Locate the cell with the specified text and output its [X, Y] center coordinate. 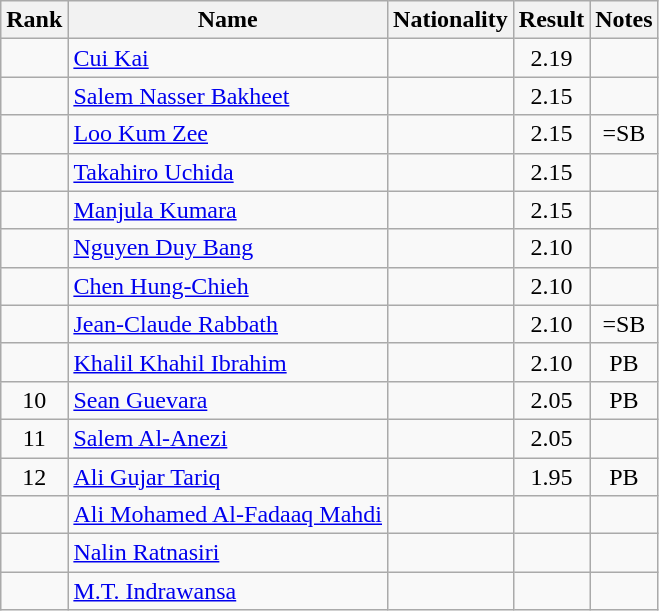
Chen Hung-Chieh [228, 286]
Sean Guevara [228, 400]
Nalin Ratnasiri [228, 553]
10 [34, 400]
1.95 [551, 477]
M.T. Indrawansa [228, 591]
Name [228, 20]
Takahiro Uchida [228, 172]
Nguyen Duy Bang [228, 248]
Salem Al-Anezi [228, 438]
11 [34, 438]
Jean-Claude Rabbath [228, 324]
Ali Gujar Tariq [228, 477]
Nationality [451, 20]
Loo Kum Zee [228, 134]
Salem Nasser Bakheet [228, 96]
Cui Kai [228, 58]
2.19 [551, 58]
Rank [34, 20]
Khalil Khahil Ibrahim [228, 362]
Notes [624, 20]
Result [551, 20]
Ali Mohamed Al-Fadaaq Mahdi [228, 515]
12 [34, 477]
Manjula Kumara [228, 210]
